Output the [x, y] coordinate of the center of the cell containing the given text.  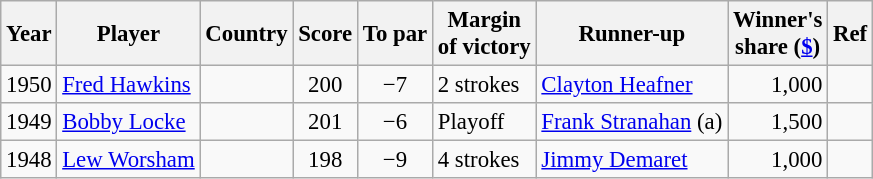
Player [128, 34]
1948 [29, 160]
Lew Worsham [128, 160]
201 [326, 122]
−9 [394, 160]
−7 [394, 85]
4 strokes [484, 160]
Frank Stranahan (a) [632, 122]
1950 [29, 85]
Playoff [484, 122]
198 [326, 160]
2 strokes [484, 85]
Score [326, 34]
Country [246, 34]
Marginof victory [484, 34]
1949 [29, 122]
Winner'sshare ($) [778, 34]
Bobby Locke [128, 122]
Jimmy Demaret [632, 160]
Fred Hawkins [128, 85]
Runner-up [632, 34]
200 [326, 85]
Year [29, 34]
Ref [850, 34]
−6 [394, 122]
1,500 [778, 122]
Clayton Heafner [632, 85]
To par [394, 34]
